Scan for the cell matching the given text and deliver its (x, y) coordinate at center. 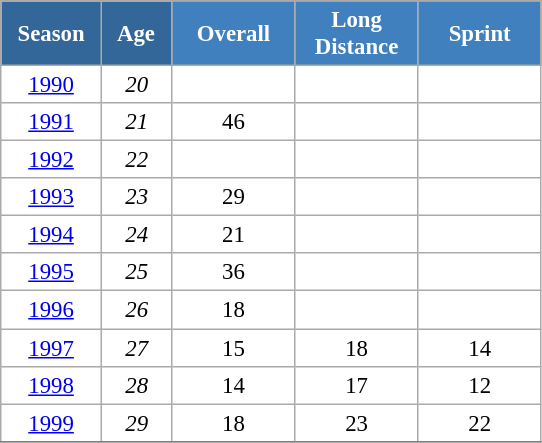
1995 (52, 273)
24 (136, 235)
28 (136, 385)
36 (234, 273)
20 (136, 85)
1999 (52, 423)
12 (480, 385)
Age (136, 34)
Long Distance (356, 34)
1998 (52, 385)
1994 (52, 235)
Sprint (480, 34)
1990 (52, 85)
1996 (52, 310)
1993 (52, 197)
17 (356, 385)
1997 (52, 348)
25 (136, 273)
Season (52, 34)
26 (136, 310)
1992 (52, 160)
46 (234, 122)
1991 (52, 122)
Overall (234, 34)
15 (234, 348)
27 (136, 348)
